Identify which cell holds the provided text, then report its (X, Y) central coordinate. 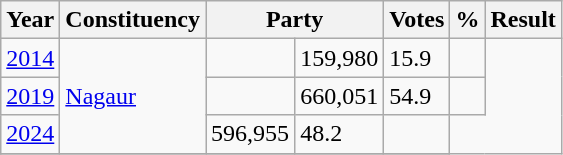
15.9 (417, 58)
Year (30, 20)
2024 (30, 134)
54.9 (417, 96)
48.2 (340, 134)
596,955 (250, 134)
Votes (417, 20)
2019 (30, 96)
Constituency (133, 20)
660,051 (340, 96)
Nagaur (133, 96)
2014 (30, 58)
Party (295, 20)
159,980 (340, 58)
Result (523, 20)
% (468, 20)
